Provide the [X, Y] coordinate of the cell's center where the given text is located.  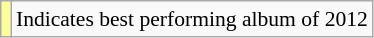
Indicates best performing album of 2012 [192, 19]
